Search for the cell housing the specified text and yield its (x, y) center coordinate. 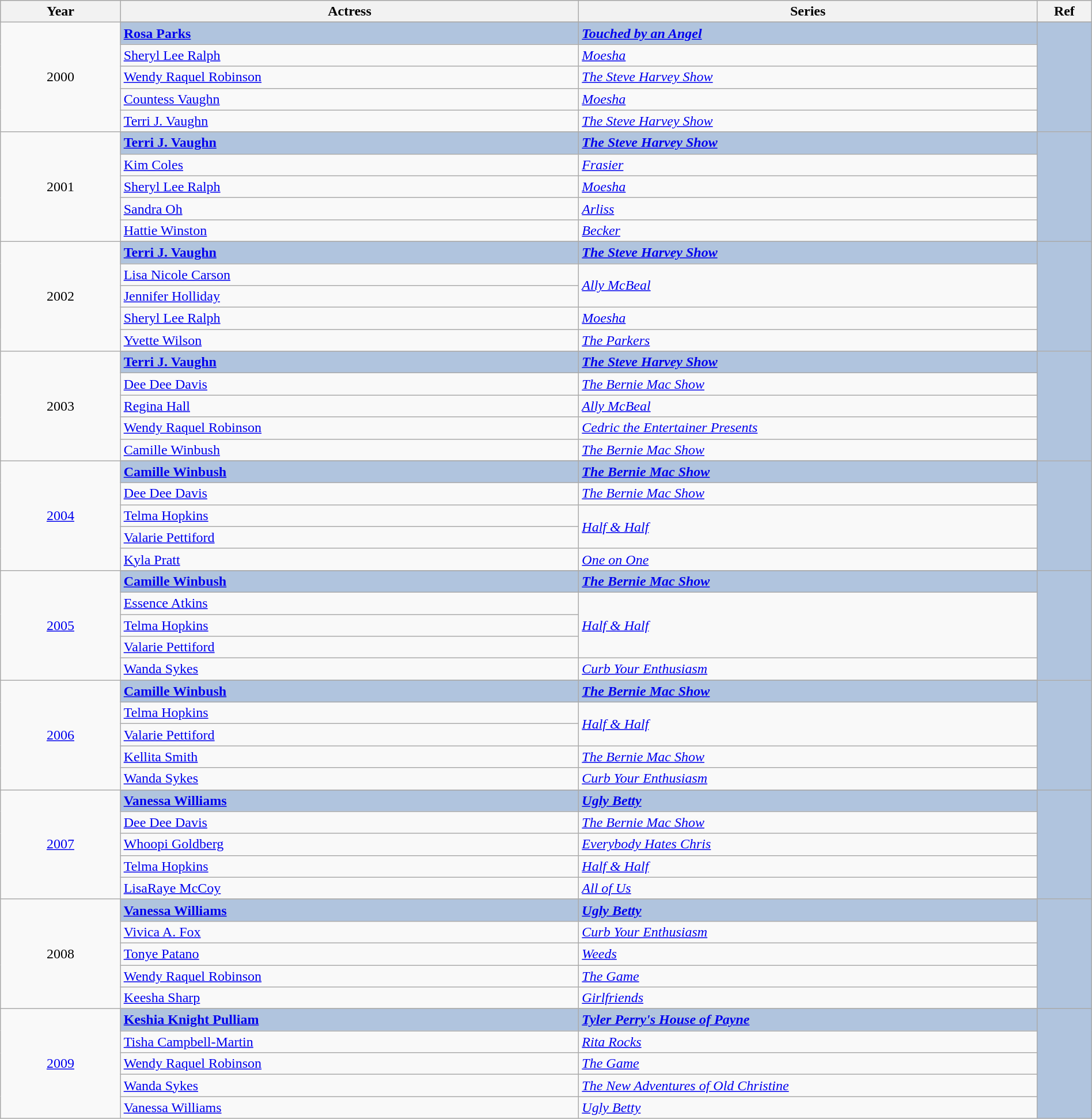
One on One (808, 559)
Tonye Patano (350, 954)
2008 (60, 954)
Frasier (808, 165)
Tisha Campbell-Martin (350, 1042)
Touched by an Angel (808, 33)
Kyla Pratt (350, 559)
Actress (350, 12)
Whoopi Goldberg (350, 844)
Essence Atkins (350, 603)
Keshia Knight Pulliam (350, 1020)
2007 (60, 844)
Kellita Smith (350, 757)
Year (60, 12)
Countess Vaughn (350, 99)
Hattie Winston (350, 230)
Yvette Wilson (350, 340)
The New Adventures of Old Christine (808, 1086)
Girlfriends (808, 998)
2006 (60, 735)
Series (808, 12)
2003 (60, 406)
Vivica A. Fox (350, 932)
Sandra Oh (350, 208)
2002 (60, 296)
Cedric the Entertainer Presents (808, 428)
Tyler Perry's House of Payne (808, 1020)
LisaRaye McCoy (350, 888)
Jennifer Holliday (350, 297)
The Parkers (808, 340)
2005 (60, 625)
Regina Hall (350, 406)
Becker (808, 230)
Rita Rocks (808, 1042)
2000 (60, 77)
Keesha Sharp (350, 998)
2009 (60, 1064)
Arliss (808, 208)
2004 (60, 515)
Lisa Nicole Carson (350, 275)
2001 (60, 187)
Weeds (808, 954)
All of Us (808, 888)
Rosa Parks (350, 33)
Everybody Hates Chris (808, 844)
Ref (1064, 12)
Kim Coles (350, 165)
